Return the [X, Y] coordinate for the center point of the cell that contains the specified text.  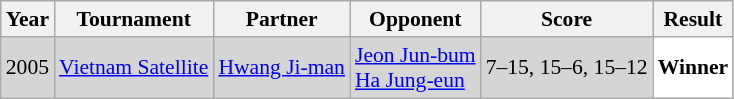
Winner [694, 68]
7–15, 15–6, 15–12 [567, 68]
Result [694, 19]
Tournament [134, 19]
Hwang Ji-man [282, 68]
Jeon Jun-bum Ha Jung-eun [416, 68]
2005 [28, 68]
Score [567, 19]
Partner [282, 19]
Vietnam Satellite [134, 68]
Year [28, 19]
Opponent [416, 19]
